Detect which cell encompasses the target text, then output its (X, Y) center coordinate. 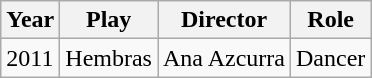
Ana Azcurra (224, 58)
Dancer (331, 58)
Play (109, 20)
Director (224, 20)
Year (30, 20)
Hembras (109, 58)
2011 (30, 58)
Role (331, 20)
